Scan for the cell matching the given text and deliver its [X, Y] coordinate at center. 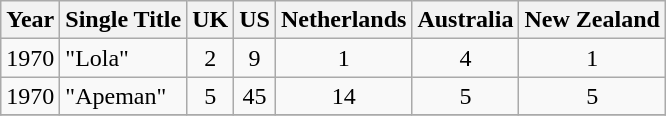
US [255, 20]
Australia [466, 20]
Single Title [124, 20]
2 [210, 58]
9 [255, 58]
45 [255, 96]
4 [466, 58]
"Lola" [124, 58]
New Zealand [592, 20]
14 [343, 96]
UK [210, 20]
"Apeman" [124, 96]
Netherlands [343, 20]
Year [30, 20]
